Determine the [X, Y] coordinate at the center of the cell enclosing the given text.  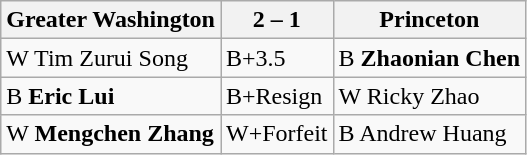
W Ricky Zhao [429, 96]
B Zhaonian Chen [429, 58]
2 – 1 [276, 20]
B+Resign [276, 96]
B Eric Lui [111, 96]
W+Forfeit [276, 134]
Greater Washington [111, 20]
W Mengchen Zhang [111, 134]
B+3.5 [276, 58]
Princeton [429, 20]
W Tim Zurui Song [111, 58]
B Andrew Huang [429, 134]
